Search for the cell housing the specified text and yield its [X, Y] center coordinate. 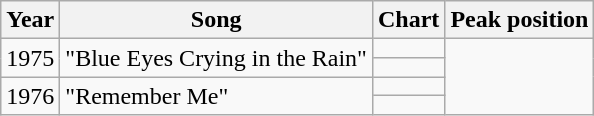
1976 [30, 96]
"Remember Me" [216, 96]
1975 [30, 58]
"Blue Eyes Crying in the Rain" [216, 58]
Chart [408, 20]
Year [30, 20]
Song [216, 20]
Peak position [520, 20]
